Pinpoint the cell where the given text exists, returning its (X, Y) midpoint coordinate. 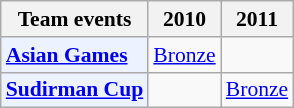
2010 (184, 19)
2011 (257, 19)
Asian Games (75, 55)
Sudirman Cup (75, 90)
Team events (75, 19)
